Locate the cell with the specified text and output its (x, y) center coordinate. 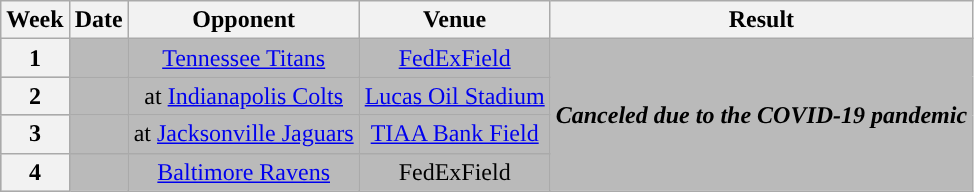
Venue (454, 20)
3 (35, 134)
Baltimore Ravens (244, 172)
Week (35, 20)
Date (98, 20)
at Indianapolis Colts (244, 96)
2 (35, 96)
Tennessee Titans (244, 58)
4 (35, 172)
Canceled due to the COVID-19 pandemic (761, 115)
Result (761, 20)
Opponent (244, 20)
at Jacksonville Jaguars (244, 134)
Lucas Oil Stadium (454, 96)
1 (35, 58)
TIAA Bank Field (454, 134)
